For the text-containing cell, return its midpoint in (x, y) coordinate format. 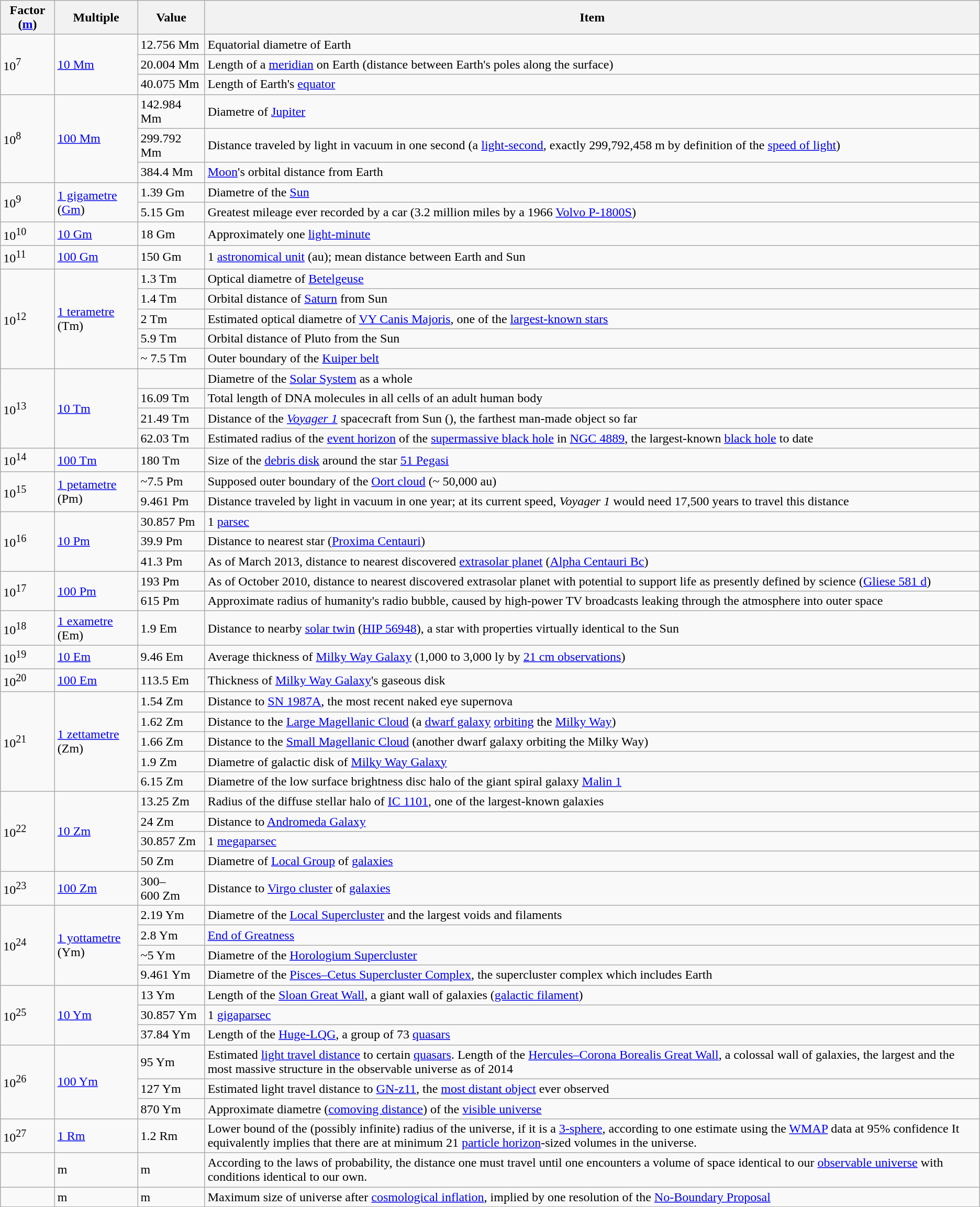
1 gigaparsec (592, 1015)
1024 (27, 945)
1016 (27, 541)
Approximate radius of humanity's radio bubble, caused by high-power TV broadcasts leaking through the atmosphere into outer space (592, 601)
10 Em (96, 657)
~ 7.5 Tm (171, 359)
1022 (27, 831)
10 Ym (96, 1015)
Diametre of galactic disk of Milky Way Galaxy (592, 761)
100 Zm (96, 888)
30.857 Ym (171, 1015)
Size of the debris disk around the star 51 Pegasi (592, 460)
1027 (27, 1135)
Distance to nearby solar twin (HIP 56948), a star with properties virtually identical to the Sun (592, 628)
~7.5 Pm (171, 482)
299.792 Mm (171, 146)
5.9 Tm (171, 339)
1.54 Zm (171, 702)
40.075 Mm (171, 84)
9.46 Em (171, 657)
12.756 Mm (171, 45)
1 petametre (Pm) (96, 492)
50 Zm (171, 861)
9.461 Pm (171, 502)
107 (27, 64)
100 Tm (96, 460)
100 Mm (96, 138)
1.62 Zm (171, 722)
1.9 Em (171, 628)
Supposed outer boundary of the Oort cloud (~ 50,000 au) (592, 482)
Greatest mileage ever recorded by a car (3.2 million miles by a 1966 Volvo P-1800S) (592, 212)
Orbital distance of Saturn from Sun (592, 298)
39.9 Pm (171, 541)
Estimated radius of the event horizon of the supermassive black hole in NGC 4889, the largest-known black hole to date (592, 438)
Outer boundary of the Kuiper belt (592, 359)
10 Pm (96, 541)
~5 Ym (171, 955)
Distance to Andromeda Galaxy (592, 822)
Distance to nearest star (Proxima Centauri) (592, 541)
Distance to SN 1987A, the most recent naked eye supernova (592, 702)
6.15 Zm (171, 781)
Distance to the Small Magellanic Cloud (another dwarf galaxy orbiting the Milky Way) (592, 741)
Diametre of the Solar System as a whole (592, 379)
150 Gm (171, 258)
41.3 Pm (171, 561)
16.09 Tm (171, 398)
Distance traveled by light in vacuum in one second (a light-second, exactly 299,792,458 m by definition of the speed of light) (592, 146)
Equatorial diametre of Earth (592, 45)
1 zettametre (Zm) (96, 741)
24 Zm (171, 822)
Radius of the diffuse stellar halo of IC 1101, one of the largest-known galaxies (592, 801)
2.19 Ym (171, 915)
108 (27, 138)
300–600 Zm (171, 888)
Diametre of the Local Supercluster and the largest voids and filaments (592, 915)
870 Ym (171, 1109)
127 Ym (171, 1089)
1012 (27, 318)
Diametre of the Pisces–Cetus Supercluster Complex, the supercluster complex which includes Earth (592, 975)
20.004 Mm (171, 64)
1 exametre (Em) (96, 628)
13 Ym (171, 995)
1017 (27, 591)
1 gigametre (Gm) (96, 202)
1.2 Rm (171, 1135)
1020 (27, 681)
180 Tm (171, 460)
Diametre of Jupiter (592, 111)
1010 (27, 234)
Item (592, 18)
1 astronomical unit (au); mean distance between Earth and Sun (592, 258)
Average thickness of Milky Way Galaxy (1,000 to 3,000 ly by 21 cm observations) (592, 657)
Approximate diametre (comoving distance) of the visible universe (592, 1109)
1 megaparsec (592, 841)
1.39 Gm (171, 192)
100 Gm (96, 258)
Approximately one light-minute (592, 234)
As of October 2010, distance to nearest discovered extrasolar planet with potential to support life as presently defined by science (Gliese 581 d) (592, 581)
100 Em (96, 681)
Distance to Virgo cluster of galaxies (592, 888)
1026 (27, 1082)
Multiple (96, 18)
13.25 Zm (171, 801)
1015 (27, 492)
1013 (27, 408)
Distance of the Voyager 1 spacecraft from Sun (), the farthest man-made object so far (592, 418)
1 terametre (Tm) (96, 318)
10 Mm (96, 64)
9.461 Ym (171, 975)
Diametre of the Sun (592, 192)
Length of the Huge-LQG, a group of 73 quasars (592, 1035)
Total length of DNA molecules in all cells of an adult human body (592, 398)
Length of the Sloan Great Wall, a giant wall of galaxies (galactic filament) (592, 995)
62.03 Tm (171, 438)
100 Ym (96, 1082)
1018 (27, 628)
142.984 Mm (171, 111)
1 yottametre (Ym) (96, 945)
109 (27, 202)
Optical diametre of Betelgeuse (592, 279)
615 Pm (171, 601)
Distance traveled by light in vacuum in one year; at its current speed, Voyager 1 would need 17,500 years to travel this distance (592, 502)
18 Gm (171, 234)
Orbital distance of Pluto from the Sun (592, 339)
21.49 Tm (171, 418)
113.5 Em (171, 681)
Diametre of the low surface brightness disc halo of the giant spiral galaxy Malin 1 (592, 781)
5.15 Gm (171, 212)
95 Ym (171, 1062)
Diametre of the Horologium Supercluster (592, 955)
2 Tm (171, 319)
1.66 Zm (171, 741)
Distance to the Large Magellanic Cloud (a dwarf galaxy orbiting the Milky Way) (592, 722)
End of Greatness (592, 935)
1025 (27, 1015)
Diametre of Local Group of galaxies (592, 861)
1.3 Tm (171, 279)
Estimated optical diametre of VY Canis Majoris, one of the largest-known stars (592, 319)
384.4 Mm (171, 172)
Thickness of Milky Way Galaxy's gaseous disk (592, 681)
Length of Earth's equator (592, 84)
Maximum size of universe after cosmological inflation, implied by one resolution of the No-Boundary Proposal (592, 1197)
Factor (m) (27, 18)
Moon's orbital distance from Earth (592, 172)
30.857 Zm (171, 841)
1014 (27, 460)
10 Zm (96, 831)
1011 (27, 258)
1.4 Tm (171, 298)
37.84 Ym (171, 1035)
100 Pm (96, 591)
1019 (27, 657)
10 Gm (96, 234)
1.9 Zm (171, 761)
30.857 Pm (171, 522)
10 Tm (96, 408)
1023 (27, 888)
Estimated light travel distance to GN-z11, the most distant object ever observed (592, 1089)
Length of a meridian on Earth (distance between Earth's poles along the surface) (592, 64)
2.8 Ym (171, 935)
1 Rm (96, 1135)
1 parsec (592, 522)
Value (171, 18)
193 Pm (171, 581)
As of March 2013, distance to nearest discovered extrasolar planet (Alpha Centauri Bc) (592, 561)
1021 (27, 741)
